Search for the cell housing the specified text and yield its (X, Y) center coordinate. 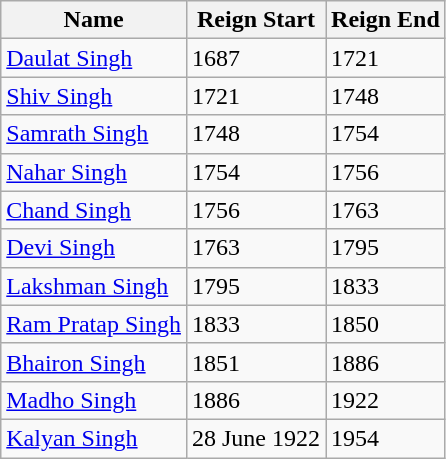
Samrath Singh (94, 134)
Lakshman Singh (94, 286)
Nahar Singh (94, 172)
1687 (256, 58)
Chand Singh (94, 210)
Reign Start (256, 20)
1922 (386, 400)
Devi Singh (94, 248)
1851 (256, 362)
Madho Singh (94, 400)
Ram Pratap Singh (94, 324)
Reign End (386, 20)
1954 (386, 438)
Kalyan Singh (94, 438)
1850 (386, 324)
Daulat Singh (94, 58)
Name (94, 20)
Shiv Singh (94, 96)
28 June 1922 (256, 438)
Bhairon Singh (94, 362)
